Detect which cell encompasses the target text, then output its (x, y) center coordinate. 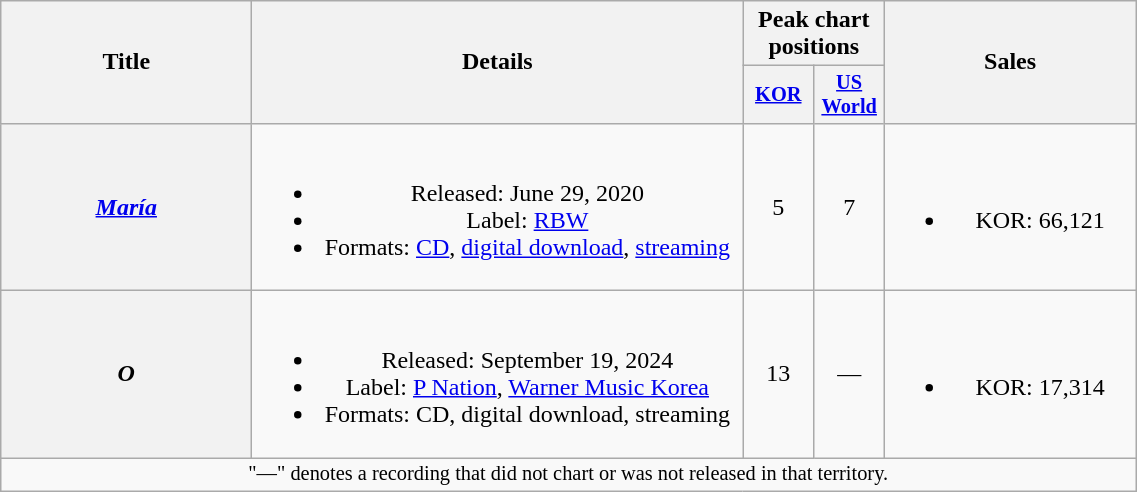
— (850, 374)
Sales (1010, 62)
O (126, 374)
Details (498, 62)
María (126, 206)
"—" denotes a recording that did not chart or was not released in that territory. (568, 475)
Released: September 19, 2024Label: P Nation, Warner Music KoreaFormats: CD, digital download, streaming (498, 374)
KOR: 17,314 (1010, 374)
US World (850, 95)
Released: June 29, 2020Label: RBWFormats: CD, digital download, streaming (498, 206)
KOR (778, 95)
KOR: 66,121 (1010, 206)
Title (126, 62)
7 (850, 206)
Peak chart positions (814, 34)
13 (778, 374)
5 (778, 206)
